From the cell containing the given text, extract its center point as [X, Y] coordinate. 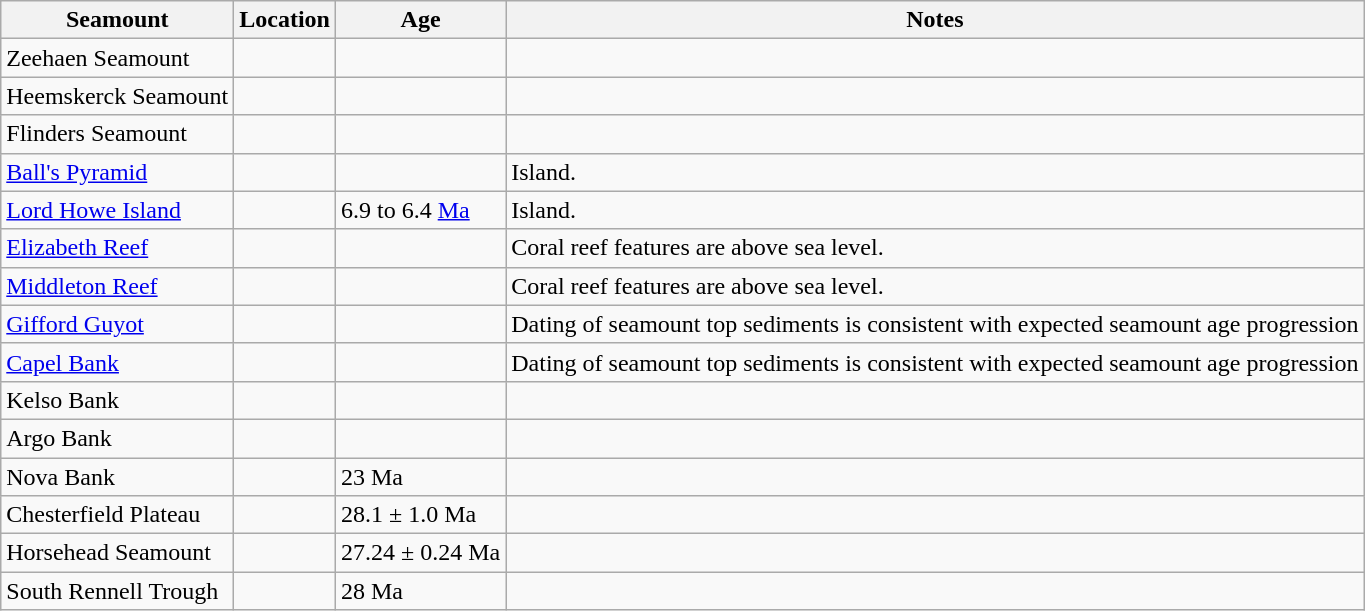
Location [285, 20]
Zeehaen Seamount [118, 58]
South Rennell Trough [118, 591]
Horsehead Seamount [118, 553]
Gifford Guyot [118, 324]
Argo Bank [118, 438]
Lord Howe Island [118, 210]
27.24 ± 0.24 Ma [420, 553]
6.9 to 6.4 Ma [420, 210]
28 Ma [420, 591]
Age [420, 20]
Seamount [118, 20]
Kelso Bank [118, 400]
Elizabeth Reef [118, 248]
23 Ma [420, 477]
Chesterfield Plateau [118, 515]
Ball's Pyramid [118, 172]
Flinders Seamount [118, 134]
Heemskerck Seamount [118, 96]
Nova Bank [118, 477]
Middleton Reef [118, 286]
Capel Bank [118, 362]
28.1 ± 1.0 Ma [420, 515]
Notes [935, 20]
